Return the [X, Y] coordinate for the center point of the cell that contains the specified text.  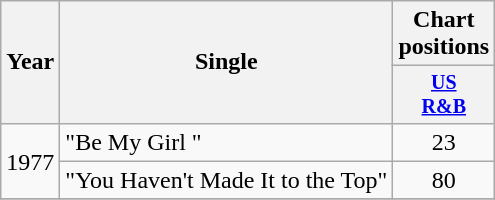
1977 [30, 161]
Chart positions [444, 34]
"You Haven't Made It to the Top" [226, 180]
USR&B [444, 94]
80 [444, 180]
"Be My Girl " [226, 142]
Single [226, 62]
23 [444, 142]
Year [30, 62]
